Locate the cell with the specified text and output its (x, y) center coordinate. 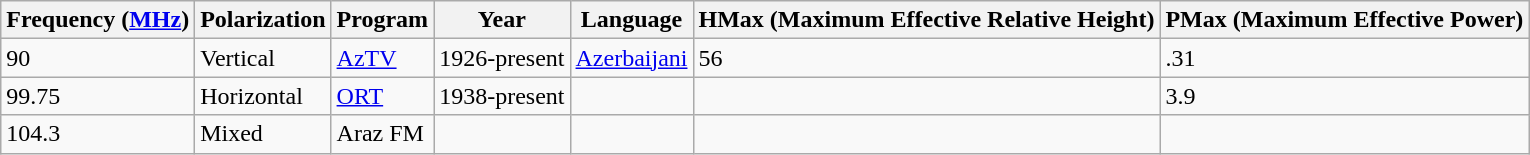
Vertical (263, 58)
Frequency (MHz) (98, 20)
Mixed (263, 134)
Horizontal (263, 96)
HMax (Maximum Effective Relative Height) (926, 20)
104.3 (98, 134)
Language (632, 20)
Year (502, 20)
PMax (Maximum Effective Power) (1344, 20)
ORT (382, 96)
.31 (1344, 58)
3.9 (1344, 96)
Program (382, 20)
56 (926, 58)
Araz FM (382, 134)
90 (98, 58)
Azerbaijani (632, 58)
1926-present (502, 58)
AzTV (382, 58)
99.75 (98, 96)
Polarization (263, 20)
1938-present (502, 96)
